Output the (x, y) coordinate of the center of the cell containing the given text.  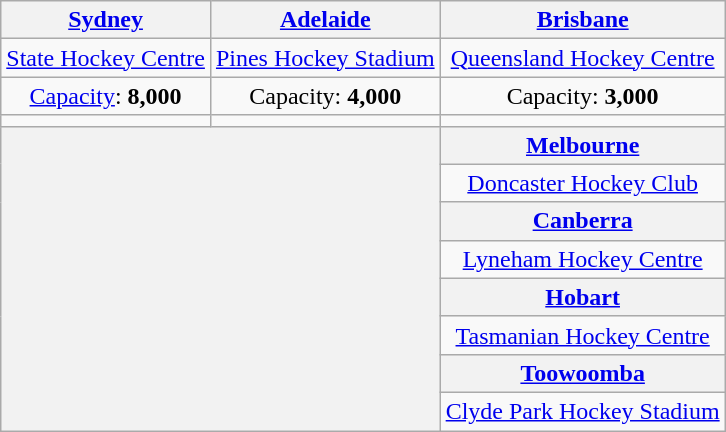
Sydney (106, 20)
Queensland Hockey Centre (582, 58)
Hobart (582, 297)
State Hockey Centre (106, 58)
Lyneham Hockey Centre (582, 259)
Canberra (582, 221)
Melbourne (582, 145)
Clyde Park Hockey Stadium (582, 411)
Tasmanian Hockey Centre (582, 335)
Adelaide (325, 20)
Capacity: 8,000 (106, 96)
Brisbane (582, 20)
Capacity: 3,000 (582, 96)
Doncaster Hockey Club (582, 183)
Toowoomba (582, 373)
Capacity: 4,000 (325, 96)
Pines Hockey Stadium (325, 58)
